Determine the [X, Y] coordinate at the center of the cell enclosing the given text.  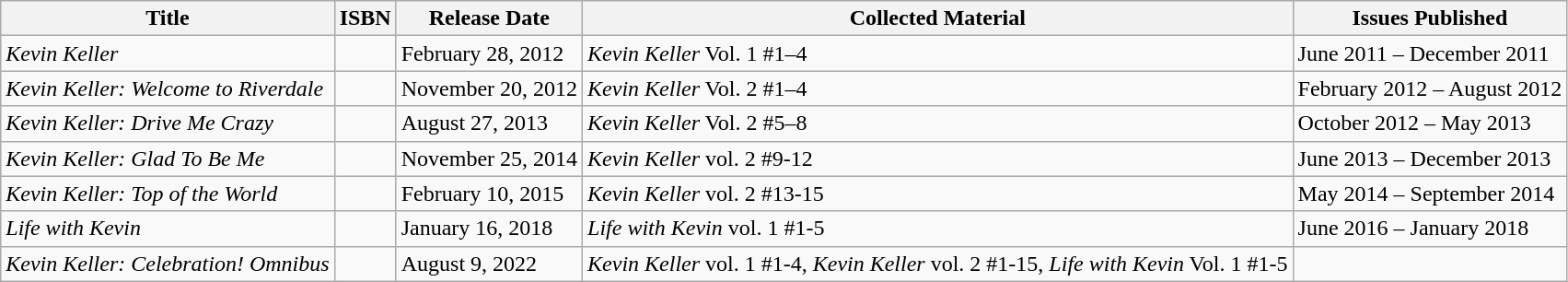
Kevin Keller: Glad To Be Me [168, 159]
October 2012 – May 2013 [1430, 123]
June 2013 – December 2013 [1430, 159]
November 25, 2014 [489, 159]
Kevin Keller Vol. 1 #1–4 [937, 53]
Kevin Keller: Welcome to Riverdale [168, 88]
February 2012 – August 2012 [1430, 88]
Kevin Keller vol. 1 #1-4, Kevin Keller vol. 2 #1-15, Life with Kevin Vol. 1 #1-5 [937, 264]
February 10, 2015 [489, 194]
Kevin Keller: Celebration! Omnibus [168, 264]
Life with Kevin [168, 229]
May 2014 – September 2014 [1430, 194]
Issues Published [1430, 18]
February 28, 2012 [489, 53]
Kevin Keller Vol. 2 #5–8 [937, 123]
Kevin Keller Vol. 2 #1–4 [937, 88]
Title [168, 18]
Kevin Keller vol. 2 #13-15 [937, 194]
Collected Material [937, 18]
Life with Kevin vol. 1 #1-5 [937, 229]
June 2016 – January 2018 [1430, 229]
Kevin Keller: Drive Me Crazy [168, 123]
August 9, 2022 [489, 264]
November 20, 2012 [489, 88]
June 2011 – December 2011 [1430, 53]
Kevin Keller: Top of the World [168, 194]
Kevin Keller vol. 2 #9-12 [937, 159]
August 27, 2013 [489, 123]
Release Date [489, 18]
Kevin Keller [168, 53]
January 16, 2018 [489, 229]
ISBN [365, 18]
